Capture the cell that displays the provided text and extract its (x, y) central coordinate. 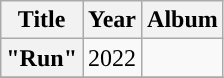
Title (42, 20)
Year (112, 20)
2022 (112, 58)
"Run" (42, 58)
Album (183, 20)
